Identify which cell holds the provided text, then report its [X, Y] central coordinate. 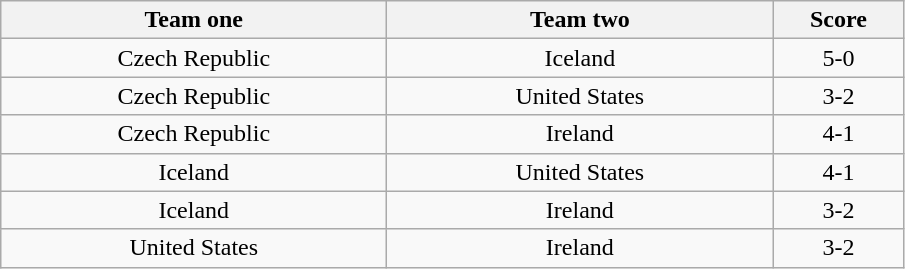
Team two [580, 20]
Score [838, 20]
Team one [194, 20]
5-0 [838, 58]
